Output the (X, Y) coordinate of the center of the cell containing the given text.  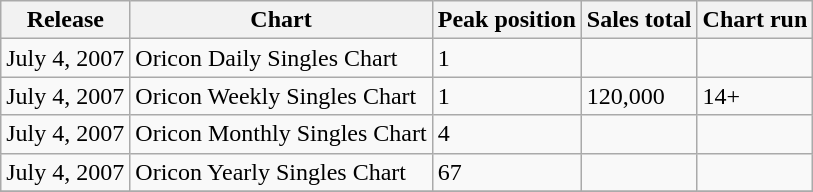
Sales total (639, 20)
120,000 (639, 96)
Release (66, 20)
Chart run (755, 20)
Oricon Daily Singles Chart (281, 58)
Chart (281, 20)
Oricon Yearly Singles Chart (281, 172)
67 (506, 172)
Oricon Weekly Singles Chart (281, 96)
Peak position (506, 20)
Oricon Monthly Singles Chart (281, 134)
14+ (755, 96)
4 (506, 134)
